Capture the cell that displays the provided text and extract its (X, Y) central coordinate. 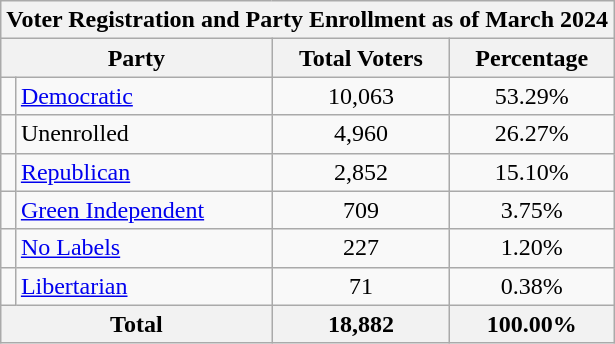
Percentage (532, 58)
100.00% (532, 324)
227 (361, 248)
71 (361, 286)
1.20% (532, 248)
15.10% (532, 172)
3.75% (532, 210)
Total (136, 324)
2,852 (361, 172)
10,063 (361, 96)
18,882 (361, 324)
Unenrolled (144, 134)
Libertarian (144, 286)
4,960 (361, 134)
Democratic (144, 96)
0.38% (532, 286)
No Labels (144, 248)
26.27% (532, 134)
Republican (144, 172)
Party (136, 58)
Voter Registration and Party Enrollment as of March 2024 (308, 20)
Green Independent (144, 210)
53.29% (532, 96)
Total Voters (361, 58)
709 (361, 210)
